Extract the (x, y) coordinate from the center of the cell holding the provided text.  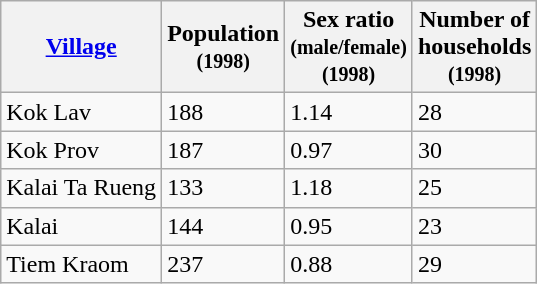
Kok Prov (82, 150)
0.88 (349, 264)
Kalai (82, 226)
29 (474, 264)
Tiem Kraom (82, 264)
30 (474, 150)
0.97 (349, 150)
237 (224, 264)
Population(1998) (224, 47)
Sex ratio(male/female)(1998) (349, 47)
1.14 (349, 112)
28 (474, 112)
144 (224, 226)
23 (474, 226)
Kok Lav (82, 112)
Kalai Ta Rueng (82, 188)
1.18 (349, 188)
Number ofhouseholds(1998) (474, 47)
187 (224, 150)
Village (82, 47)
25 (474, 188)
0.95 (349, 226)
188 (224, 112)
133 (224, 188)
